Return the [X, Y] coordinate for the center point of the cell that contains the specified text.  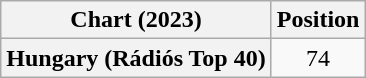
Chart (2023) [136, 20]
Hungary (Rádiós Top 40) [136, 58]
74 [318, 58]
Position [318, 20]
